Locate the cell with the specified text and output its [X, Y] center coordinate. 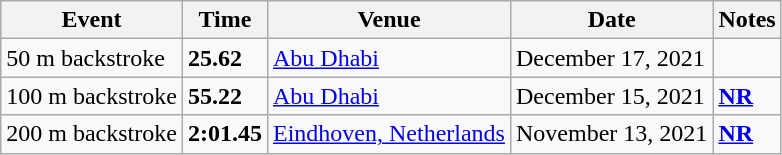
Event [92, 20]
December 15, 2021 [611, 96]
Notes [747, 20]
Time [224, 20]
November 13, 2021 [611, 134]
100 m backstroke [92, 96]
Eindhoven, Netherlands [388, 134]
50 m backstroke [92, 58]
December 17, 2021 [611, 58]
200 m backstroke [92, 134]
Date [611, 20]
55.22 [224, 96]
Venue [388, 20]
25.62 [224, 58]
2:01.45 [224, 134]
